Capture the cell that displays the provided text and extract its [X, Y] central coordinate. 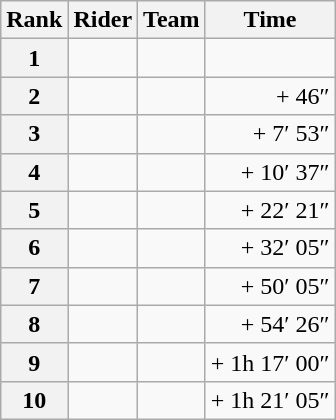
+ 32′ 05″ [270, 248]
Rider [103, 20]
7 [34, 286]
8 [34, 324]
Team [172, 20]
Rank [34, 20]
10 [34, 400]
+ 54′ 26″ [270, 324]
5 [34, 210]
+ 22′ 21″ [270, 210]
6 [34, 248]
Time [270, 20]
+ 1h 21′ 05″ [270, 400]
3 [34, 134]
2 [34, 96]
+ 1h 17′ 00″ [270, 362]
4 [34, 172]
+ 10′ 37″ [270, 172]
1 [34, 58]
+ 46″ [270, 96]
9 [34, 362]
+ 7′ 53″ [270, 134]
+ 50′ 05″ [270, 286]
